Detect which cell encompasses the target text, then output its (x, y) center coordinate. 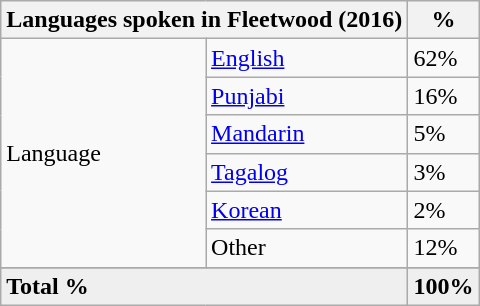
Language (104, 153)
62% (444, 58)
100% (444, 286)
% (444, 20)
5% (444, 134)
2% (444, 210)
Languages spoken in Fleetwood (2016) (204, 20)
12% (444, 248)
Total % (204, 286)
English (307, 58)
Mandarin (307, 134)
Korean (307, 210)
3% (444, 172)
Punjabi (307, 96)
16% (444, 96)
Tagalog (307, 172)
Other (307, 248)
